Determine the [x, y] coordinate at the center of the cell enclosing the given text.  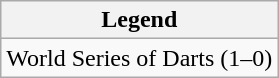
World Series of Darts (1–0) [140, 58]
Legend [140, 20]
